Return [x, y] of the center of cell containing provided text 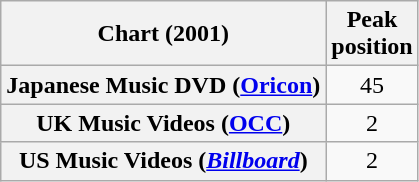
45 [372, 85]
Peakposition [372, 34]
US Music Videos (Billboard) [164, 161]
Chart (2001) [164, 34]
Japanese Music DVD (Oricon) [164, 85]
UK Music Videos (OCC) [164, 123]
